Locate the cell with the specified text and output its (x, y) center coordinate. 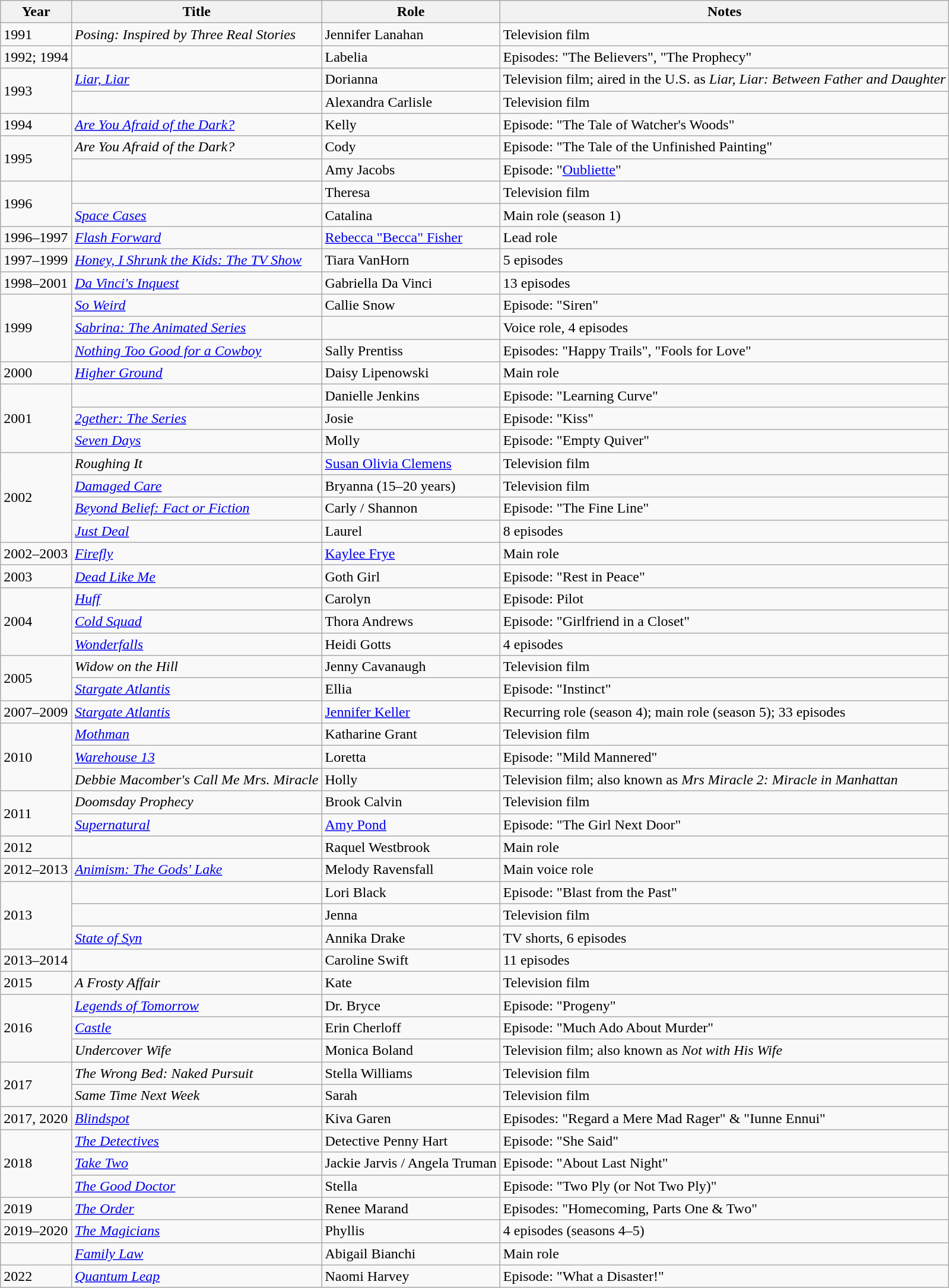
Susan Olivia Clemens (411, 463)
Posing: Inspired by Three Real Stories (196, 34)
State of Syn (196, 937)
Kiva Garen (411, 1118)
Daisy Lipenowski (411, 373)
Roughing It (196, 463)
Huff (196, 599)
Episode: "Girlfriend in a Closet" (724, 621)
2017 (36, 1085)
Episode: "Kiss" (724, 418)
2018 (36, 1163)
Kaylee Frye (411, 554)
Episode: "Oubliette" (724, 170)
The Order (196, 1209)
Annika Drake (411, 937)
Stella (411, 1186)
2012 (36, 847)
Episodes: "Regard a Mere Mad Rager" & "Iunne Ennui" (724, 1118)
2016 (36, 1028)
Carolyn (411, 599)
8 episodes (724, 531)
Episode: "The Girl Next Door" (724, 825)
1996–1997 (36, 237)
Stella Williams (411, 1073)
So Weird (196, 306)
TV shorts, 6 episodes (724, 937)
Episodes: "Happy Trails", "Fools for Love" (724, 351)
Liar, Liar (196, 79)
1991 (36, 34)
Labelia (411, 57)
Raquel Westbrook (411, 847)
2015 (36, 982)
Role (411, 12)
Laurel (411, 531)
Episode: "She Said" (724, 1141)
Callie Snow (411, 306)
Lead role (724, 237)
Tiara VanHorn (411, 260)
1996 (36, 203)
Castle (196, 1028)
Same Time Next Week (196, 1096)
1998–2001 (36, 283)
The Wrong Bed: Naked Pursuit (196, 1073)
Gabriella Da Vinci (411, 283)
Debbie Macomber's Call Me Mrs. Miracle (196, 780)
Animism: The Gods' Lake (196, 870)
Dead Like Me (196, 576)
2019–2020 (36, 1231)
2022 (36, 1276)
Jenna (411, 915)
Episode: "Progeny" (724, 1006)
Sarah (411, 1096)
2012–2013 (36, 870)
Kelly (411, 125)
2001 (36, 418)
Josie (411, 418)
1995 (36, 158)
Episode: "Instinct" (724, 689)
Melody Ravensfall (411, 870)
2013–2014 (36, 960)
Blindspot (196, 1118)
Episode: "Rest in Peace" (724, 576)
Caroline Swift (411, 960)
Family Law (196, 1254)
Legends of Tomorrow (196, 1006)
Undercover Wife (196, 1051)
Ellia (411, 689)
Higher Ground (196, 373)
Amy Jacobs (411, 170)
1997–1999 (36, 260)
Sally Prentiss (411, 351)
2002–2003 (36, 554)
Episode: "Empty Quiver" (724, 441)
Theresa (411, 192)
Episode: "The Tale of the Unfinished Painting" (724, 147)
The Good Doctor (196, 1186)
Danielle Jenkins (411, 396)
Alexandra Carlisle (411, 102)
Jennifer Keller (411, 712)
Kate (411, 982)
4 episodes (seasons 4–5) (724, 1231)
Wonderfalls (196, 644)
1994 (36, 125)
Episode: Pilot (724, 599)
Flash Forward (196, 237)
Doomsday Prophecy (196, 802)
Episode: "About Last Night" (724, 1163)
Goth Girl (411, 576)
Episode: "Learning Curve" (724, 396)
Firefly (196, 554)
Warehouse 13 (196, 757)
Loretta (411, 757)
Supernatural (196, 825)
Television film; also known as Mrs Miracle 2: Miracle in Manhattan (724, 780)
1999 (36, 328)
Renee Marand (411, 1209)
Sabrina: The Animated Series (196, 328)
Da Vinci's Inquest (196, 283)
Episode: "Siren" (724, 306)
Abigail Bianchi (411, 1254)
Quantum Leap (196, 1276)
Brook Calvin (411, 802)
Recurring role (season 4); main role (season 5); 33 episodes (724, 712)
Title (196, 12)
Just Deal (196, 531)
Detective Penny Hart (411, 1141)
2013 (36, 915)
Damaged Care (196, 486)
Episode: "Two Ply (or Not Two Ply)" (724, 1186)
Monica Boland (411, 1051)
Naomi Harvey (411, 1276)
1993 (36, 91)
Seven Days (196, 441)
Lori Black (411, 892)
Jennifer Lanahan (411, 34)
11 episodes (724, 960)
13 episodes (724, 283)
Episode: "Blast from the Past" (724, 892)
Beyond Belief: Fact or Fiction (196, 508)
1992; 1994 (36, 57)
Cody (411, 147)
Television film; also known as Not with His Wife (724, 1051)
Episode: "The Fine Line" (724, 508)
Holly (411, 780)
Voice role, 4 episodes (724, 328)
Cold Squad (196, 621)
Nothing Too Good for a Cowboy (196, 351)
Episode: "What a Disaster!" (724, 1276)
2017, 2020 (36, 1118)
Television film; aired in the U.S. as Liar, Liar: Between Father and Daughter (724, 79)
2019 (36, 1209)
2gether: The Series (196, 418)
2005 (36, 678)
Amy Pond (411, 825)
Episodes: "The Believers", "The Prophecy" (724, 57)
Katharine Grant (411, 734)
2011 (36, 813)
Main role (season 1) (724, 215)
Widow on the Hill (196, 667)
Phyllis (411, 1231)
Catalina (411, 215)
2003 (36, 576)
Carly / Shannon (411, 508)
4 episodes (724, 644)
Dorianna (411, 79)
The Detectives (196, 1141)
Take Two (196, 1163)
Episode: "The Tale of Watcher's Woods" (724, 125)
Jenny Cavanaugh (411, 667)
The Magicians (196, 1231)
Episode: "Mild Mannered" (724, 757)
Molly (411, 441)
2004 (36, 621)
Main voice role (724, 870)
Notes (724, 12)
Mothman (196, 734)
Bryanna (15–20 years) (411, 486)
2000 (36, 373)
Year (36, 12)
2002 (36, 497)
Episodes: "Homecoming, Parts One & Two" (724, 1209)
Episode: "Much Ado About Murder" (724, 1028)
Jackie Jarvis / Angela Truman (411, 1163)
Erin Cherloff (411, 1028)
Space Cases (196, 215)
5 episodes (724, 260)
Thora Andrews (411, 621)
2010 (36, 757)
A Frosty Affair (196, 982)
Honey, I Shrunk the Kids: The TV Show (196, 260)
Heidi Gotts (411, 644)
2007–2009 (36, 712)
Rebecca "Becca" Fisher (411, 237)
Dr. Bryce (411, 1006)
